Return the [X, Y] coordinate for the center point of the cell that contains the specified text.  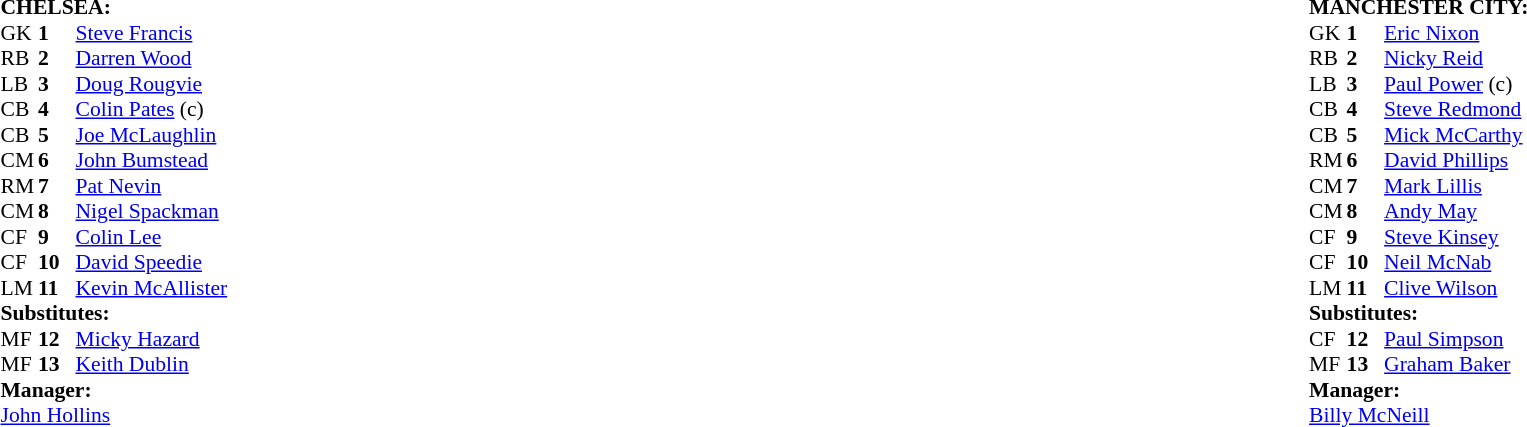
Colin Lee [152, 237]
Colin Pates (c) [152, 109]
Kevin McAllister [152, 288]
Micky Hazard [152, 339]
Keith Dublin [152, 365]
John Bumstead [152, 161]
Nigel Spackman [152, 211]
Doug Rougvie [152, 84]
Substitutes: [114, 313]
Joe McLaughlin [152, 135]
Pat Nevin [152, 186]
Manager: [114, 390]
David Speedie [152, 263]
Steve Francis [152, 33]
Darren Wood [152, 59]
